Output the [x, y] coordinate of the center of the cell containing the given text.  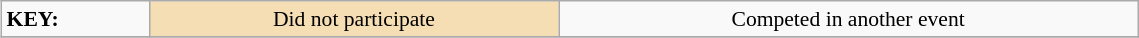
Did not participate [354, 19]
Competed in another event [848, 19]
KEY: [76, 19]
